Extract the [X, Y] coordinate from the center of the cell holding the provided text.  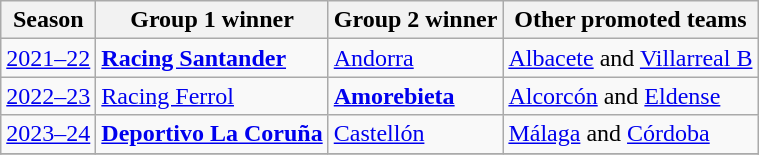
Group 2 winner [416, 20]
Castellón [416, 134]
Andorra [416, 58]
Alcorcón and Eldense [630, 96]
Albacete and Villarreal B [630, 58]
Racing Ferrol [212, 96]
2022–23 [48, 96]
Deportivo La Coruña [212, 134]
Other promoted teams [630, 20]
2023–24 [48, 134]
Racing Santander [212, 58]
2021–22 [48, 58]
Amorebieta [416, 96]
Group 1 winner [212, 20]
Málaga and Córdoba [630, 134]
Season [48, 20]
